Extract the [X, Y] coordinate from the center of the cell holding the provided text.  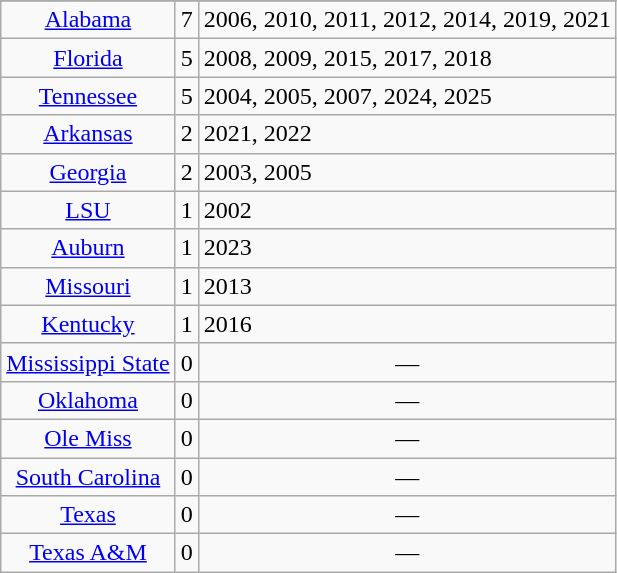
Auburn [88, 248]
2013 [407, 286]
Missouri [88, 286]
Texas [88, 515]
7 [186, 20]
LSU [88, 210]
2006, 2010, 2011, 2012, 2014, 2019, 2021 [407, 20]
2016 [407, 324]
2004, 2005, 2007, 2024, 2025 [407, 96]
Kentucky [88, 324]
Ole Miss [88, 438]
Alabama [88, 20]
Georgia [88, 172]
Florida [88, 58]
Tennessee [88, 96]
2023 [407, 248]
South Carolina [88, 477]
2008, 2009, 2015, 2017, 2018 [407, 58]
2021, 2022 [407, 134]
Mississippi State [88, 362]
Arkansas [88, 134]
2003, 2005 [407, 172]
2002 [407, 210]
Texas A&M [88, 553]
Oklahoma [88, 400]
